Return the [X, Y] coordinate for the center point of the cell that contains the specified text.  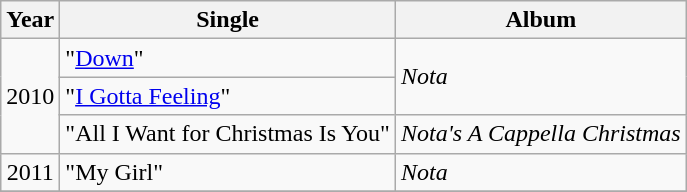
Album [540, 20]
2010 [30, 96]
"I Gotta Feeling" [228, 96]
Year [30, 20]
2011 [30, 172]
"Down" [228, 58]
Single [228, 20]
Nota's A Cappella Christmas [540, 134]
"All I Want for Christmas Is You" [228, 134]
"My Girl" [228, 172]
